Output the (X, Y) coordinate of the center of the cell containing the given text.  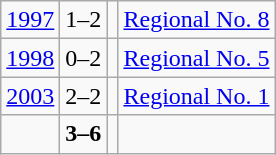
0–2 (84, 58)
1998 (30, 58)
Regional No. 1 (196, 96)
2003 (30, 96)
2–2 (84, 96)
1997 (30, 20)
Regional No. 5 (196, 58)
3–6 (84, 134)
Regional No. 8 (196, 20)
1–2 (84, 20)
